Output the (X, Y) coordinate of the center of the cell containing the given text.  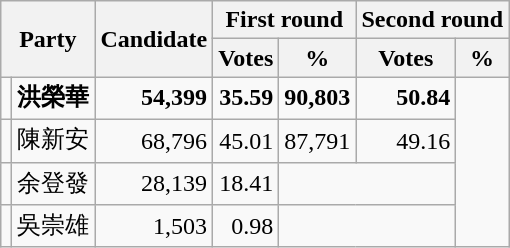
First round (284, 20)
45.01 (246, 140)
90,803 (318, 98)
Party (48, 39)
0.98 (246, 226)
49.16 (406, 140)
余登發 (54, 184)
18.41 (246, 184)
54,399 (154, 98)
35.59 (246, 98)
68,796 (154, 140)
1,503 (154, 226)
50.84 (406, 98)
87,791 (318, 140)
吳崇雄 (54, 226)
Second round (432, 20)
陳新安 (54, 140)
洪榮華 (54, 98)
28,139 (154, 184)
Candidate (154, 39)
